Return the [x, y] coordinate for the center point of the cell that contains the specified text.  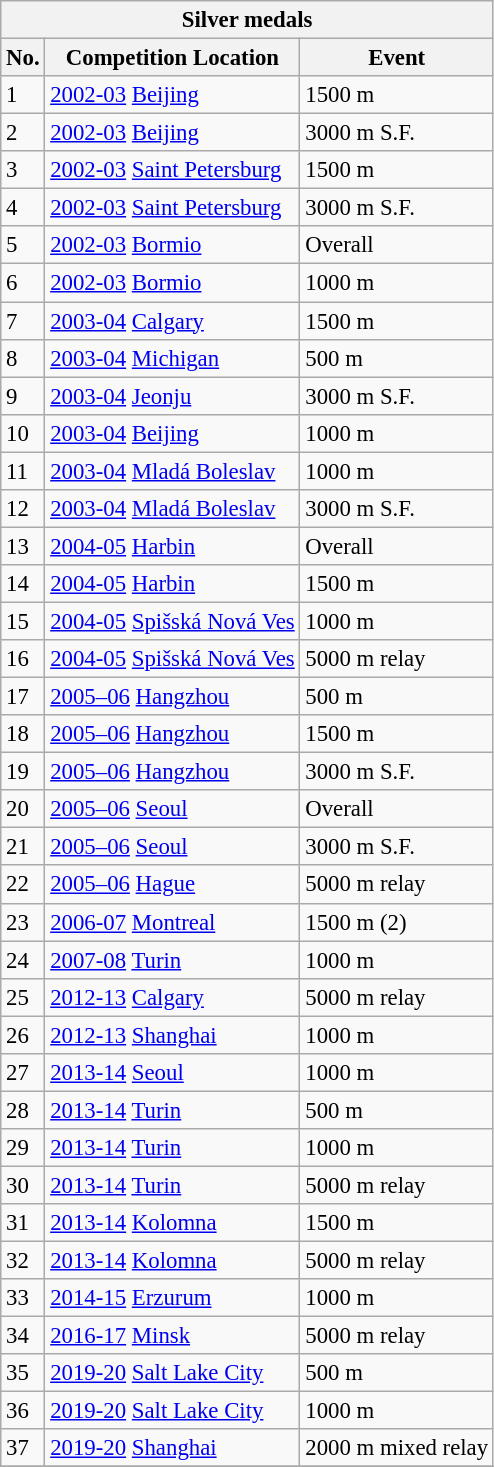
2003-04 Calgary [172, 321]
2005–06 Hague [172, 885]
2016-17 Minsk [172, 1336]
2003-04 Michigan [172, 358]
30 [23, 1185]
18 [23, 734]
34 [23, 1336]
14 [23, 584]
10 [23, 433]
6 [23, 283]
29 [23, 1148]
7 [23, 321]
12 [23, 509]
20 [23, 809]
11 [23, 471]
17 [23, 697]
Competition Location [172, 58]
36 [23, 1411]
No. [23, 58]
2012-13 Calgary [172, 997]
33 [23, 1298]
2003-04 Jeonju [172, 396]
2007-08 Turin [172, 960]
19 [23, 772]
1 [23, 95]
2003-04 Beijing [172, 433]
32 [23, 1261]
9 [23, 396]
4 [23, 208]
2006-07 Montreal [172, 922]
16 [23, 659]
2012-13 Shanghai [172, 1035]
25 [23, 997]
1500 m (2) [396, 922]
21 [23, 847]
35 [23, 1373]
2014-15 Erzurum [172, 1298]
2013-14 Seoul [172, 1073]
Event [396, 58]
3 [23, 170]
24 [23, 960]
31 [23, 1223]
13 [23, 546]
15 [23, 621]
2 [23, 133]
Silver medals [248, 20]
28 [23, 1110]
5 [23, 245]
26 [23, 1035]
23 [23, 922]
22 [23, 885]
8 [23, 358]
27 [23, 1073]
